Return the (X, Y) coordinate for the center point of the cell that contains the specified text.  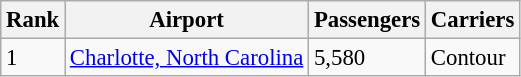
1 (33, 58)
Contour (473, 58)
Rank (33, 20)
5,580 (368, 58)
Airport (187, 20)
Passengers (368, 20)
Carriers (473, 20)
Charlotte, North Carolina (187, 58)
